Scan for the cell matching the given text and deliver its [x, y] coordinate at center. 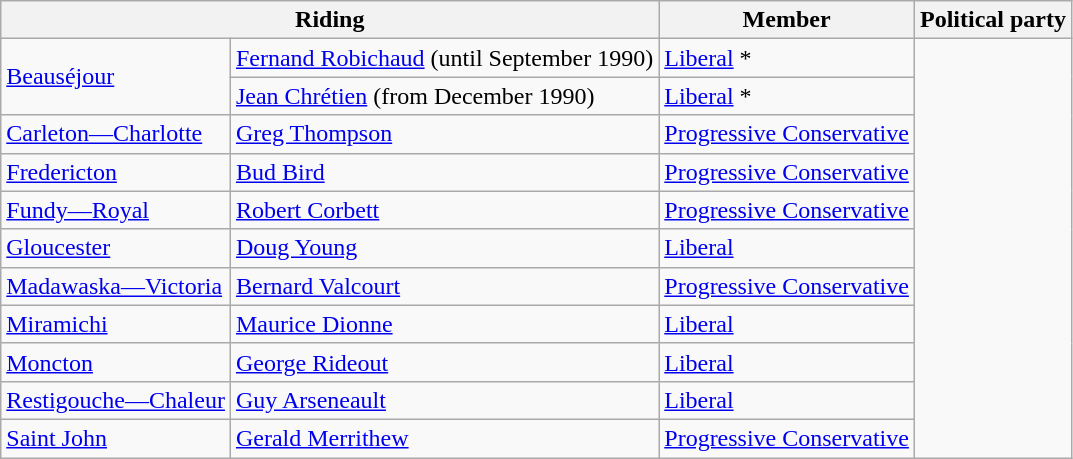
Riding [330, 20]
Political party [992, 20]
George Rideout [444, 362]
Member [787, 20]
Guy Arseneault [444, 400]
Restigouche—Chaleur [116, 400]
Beauséjour [116, 77]
Greg Thompson [444, 134]
Bud Bird [444, 172]
Miramichi [116, 324]
Gloucester [116, 248]
Madawaska—Victoria [116, 286]
Fundy—Royal [116, 210]
Carleton—Charlotte [116, 134]
Robert Corbett [444, 210]
Maurice Dionne [444, 324]
Fernand Robichaud (until September 1990) [444, 58]
Fredericton [116, 172]
Bernard Valcourt [444, 286]
Saint John [116, 438]
Jean Chrétien (from December 1990) [444, 96]
Doug Young [444, 248]
Moncton [116, 362]
Gerald Merrithew [444, 438]
